Pinpoint the cell where the given text exists, returning its (x, y) midpoint coordinate. 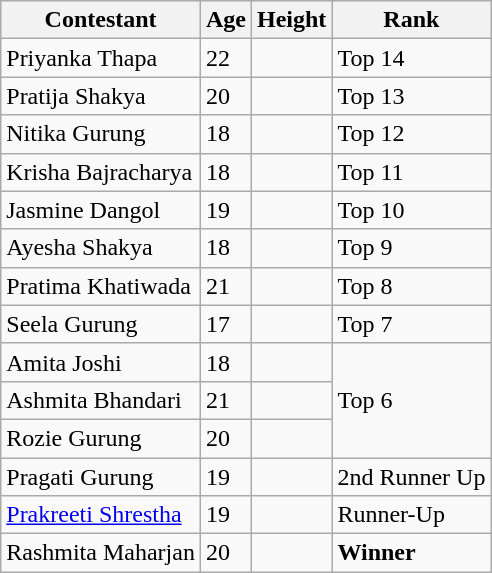
2nd Runner Up (412, 477)
Top 12 (412, 134)
Rashmita Maharjan (101, 553)
Contestant (101, 20)
Top 11 (412, 172)
17 (226, 324)
Amita Joshi (101, 362)
Top 8 (412, 286)
Top 10 (412, 210)
Height (291, 20)
Top 7 (412, 324)
Winner (412, 553)
Pratima Khatiwada (101, 286)
Top 9 (412, 248)
Prakreeti Shrestha (101, 515)
Age (226, 20)
Jasmine Dangol (101, 210)
Krisha Bajracharya (101, 172)
Seela Gurung (101, 324)
Rank (412, 20)
Nitika Gurung (101, 134)
Priyanka Thapa (101, 58)
Runner-Up (412, 515)
Ashmita Bhandari (101, 400)
Pratija Shakya (101, 96)
Pragati Gurung (101, 477)
Top 14 (412, 58)
Ayesha Shakya (101, 248)
Rozie Gurung (101, 438)
Top 13 (412, 96)
Top 6 (412, 400)
22 (226, 58)
